Find where the given text appears and provide that cell's center as (X, Y) coordinate. 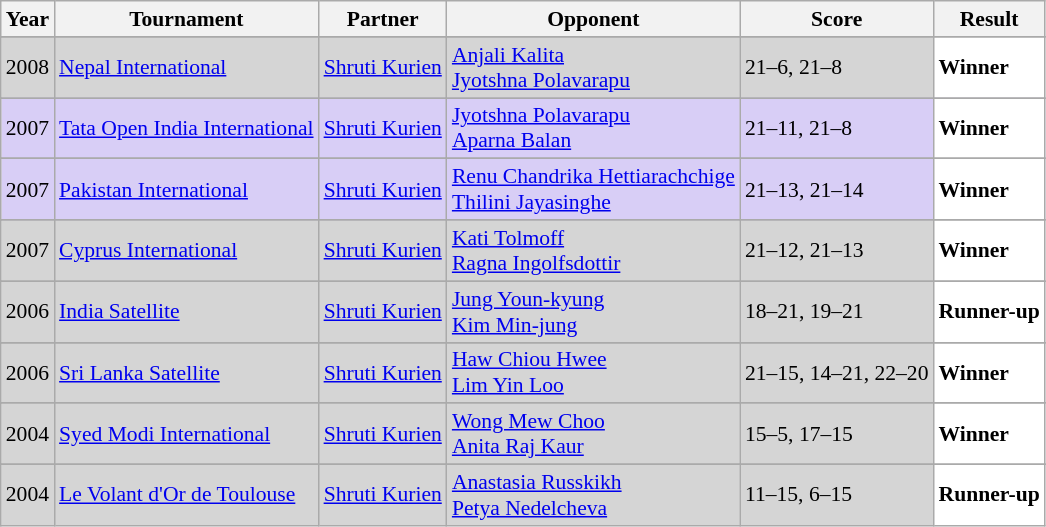
15–5, 17–15 (837, 434)
Renu Chandrika Hettiarachchige Thilini Jayasinghe (594, 190)
Le Volant d'Or de Toulouse (186, 496)
Opponent (594, 19)
18–21, 19–21 (837, 312)
Anastasia Russkikh Petya Nedelcheva (594, 496)
Jyotshna Polavarapu Aparna Balan (594, 128)
Syed Modi International (186, 434)
11–15, 6–15 (837, 496)
Cyprus International (186, 250)
21–11, 21–8 (837, 128)
Year (28, 19)
Tata Open India International (186, 128)
Pakistan International (186, 190)
Partner (383, 19)
Score (837, 19)
Nepal International (186, 68)
21–12, 21–13 (837, 250)
Kati Tolmoff Ragna Ingolfsdottir (594, 250)
Wong Mew Choo Anita Raj Kaur (594, 434)
Sri Lanka Satellite (186, 372)
Result (988, 19)
India Satellite (186, 312)
Haw Chiou Hwee Lim Yin Loo (594, 372)
21–15, 14–21, 22–20 (837, 372)
21–6, 21–8 (837, 68)
21–13, 21–14 (837, 190)
Tournament (186, 19)
Jung Youn-kyung Kim Min-jung (594, 312)
2008 (28, 68)
Anjali Kalita Jyotshna Polavarapu (594, 68)
